Return the [x, y] coordinate for the center point of the cell that contains the specified text.  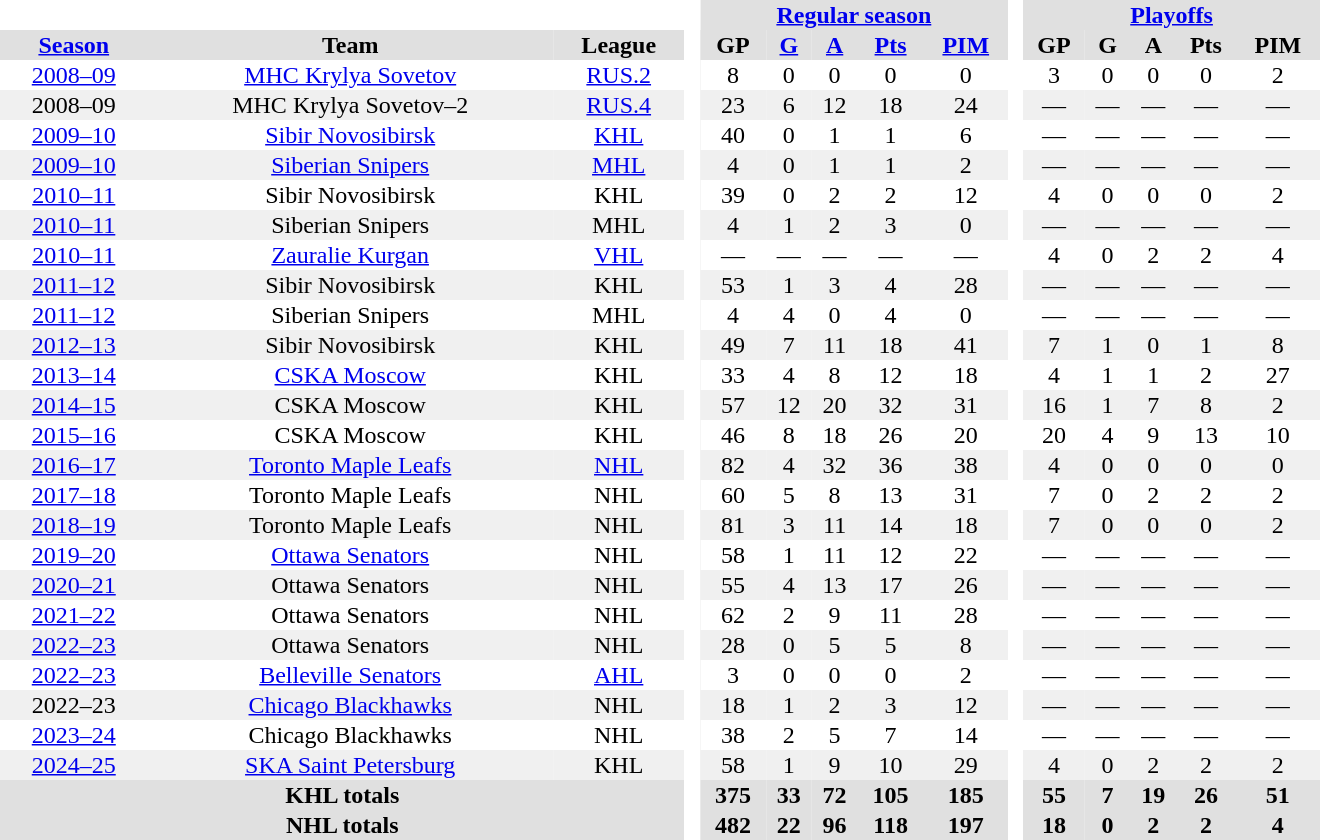
105 [891, 795]
482 [733, 825]
118 [891, 825]
MHC Krylya Sovetov [350, 75]
2021–22 [74, 615]
49 [733, 345]
SKA Saint Petersburg [350, 765]
51 [1278, 795]
2019–20 [74, 555]
39 [733, 195]
82 [733, 465]
KHL totals [342, 795]
2012–13 [74, 345]
2024–25 [74, 765]
60 [733, 495]
72 [835, 795]
19 [1153, 795]
NHL totals [342, 825]
96 [835, 825]
2023–24 [74, 735]
197 [966, 825]
AHL [619, 675]
36 [891, 465]
2017–18 [74, 495]
23 [733, 105]
81 [733, 525]
Season [74, 45]
41 [966, 345]
57 [733, 405]
40 [733, 135]
2018–19 [74, 525]
27 [1278, 375]
46 [733, 435]
53 [733, 285]
24 [966, 105]
2013–14 [74, 375]
2014–15 [74, 405]
Team [350, 45]
VHL [619, 255]
62 [733, 615]
League [619, 45]
29 [966, 765]
185 [966, 795]
Zauralie Kurgan [350, 255]
375 [733, 795]
17 [891, 585]
MHC Krylya Sovetov–2 [350, 105]
2020–21 [74, 585]
2015–16 [74, 435]
RUS.2 [619, 75]
16 [1054, 405]
2016–17 [74, 465]
Regular season [854, 15]
Playoffs [1172, 15]
Belleville Senators [350, 675]
RUS.4 [619, 105]
